Search for the cell housing the specified text and yield its (x, y) center coordinate. 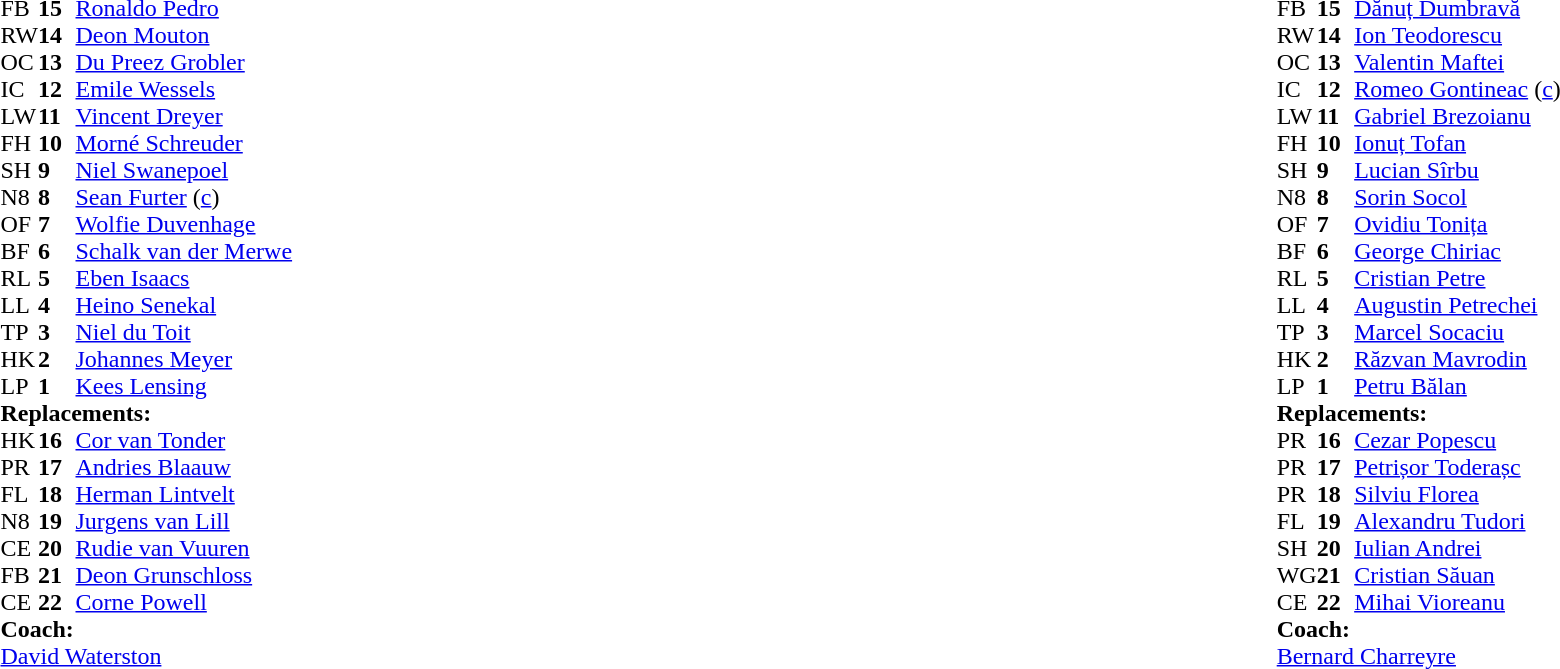
Deon Grunschloss (184, 576)
Corne Powell (184, 602)
David Waterston (146, 656)
Morné Schreuder (184, 144)
Eben Isaacs (184, 278)
WG (1297, 576)
Andries Blaauw (184, 468)
Jurgens van Lill (184, 522)
Niel du Toit (184, 332)
Niel Swanepoel (184, 170)
Heino Senekal (184, 306)
FB (19, 576)
Schalk van der Merwe (184, 252)
Deon Mouton (184, 36)
Herman Lintvelt (184, 494)
Emile Wessels (184, 90)
Replacements: (146, 414)
Du Preez Grobler (184, 62)
Cor van Tonder (184, 440)
Johannes Meyer (184, 360)
Coach: (146, 630)
Vincent Dreyer (184, 116)
Kees Lensing (184, 386)
Sean Furter (c) (184, 198)
Wolfie Duvenhage (184, 224)
Rudie van Vuuren (184, 548)
